Output the (x, y) coordinate of the center of the cell containing the given text.  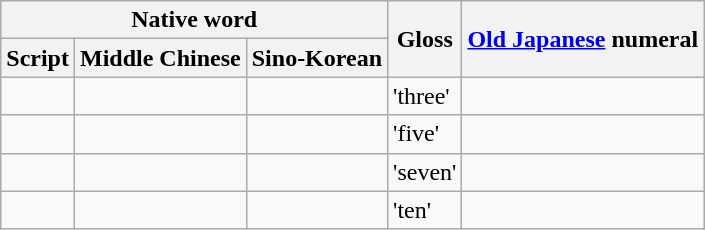
Script (38, 58)
'three' (425, 96)
'five' (425, 134)
Old Japanese numeral (583, 39)
Gloss (425, 39)
'ten' (425, 210)
Sino-Korean (316, 58)
Native word (194, 20)
Middle Chinese (160, 58)
'seven' (425, 172)
